Pinpoint the cell where the given text exists, returning its [X, Y] midpoint coordinate. 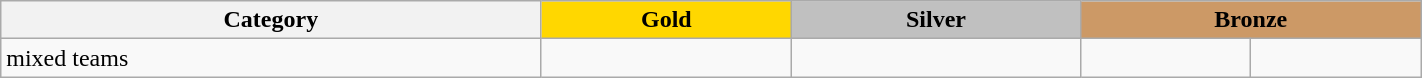
Gold [666, 20]
Silver [936, 20]
Category [271, 20]
Bronze [1250, 20]
mixed teams [271, 58]
